Extract the [x, y] coordinate from the center of the cell holding the provided text.  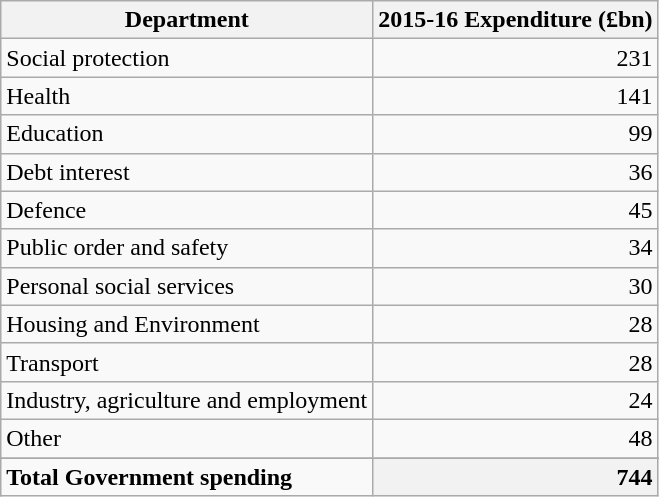
Total Government spending [187, 477]
231 [516, 58]
30 [516, 286]
Department [187, 20]
Social protection [187, 58]
Education [187, 134]
Transport [187, 362]
48 [516, 438]
Industry, agriculture and employment [187, 400]
2015-16 Expenditure (£bn) [516, 20]
45 [516, 210]
34 [516, 248]
Public order and safety [187, 248]
141 [516, 96]
Debt interest [187, 172]
744 [516, 477]
Other [187, 438]
Defence [187, 210]
Personal social services [187, 286]
Health [187, 96]
24 [516, 400]
99 [516, 134]
36 [516, 172]
Housing and Environment [187, 324]
